Locate the cell with the specified text and output its (x, y) center coordinate. 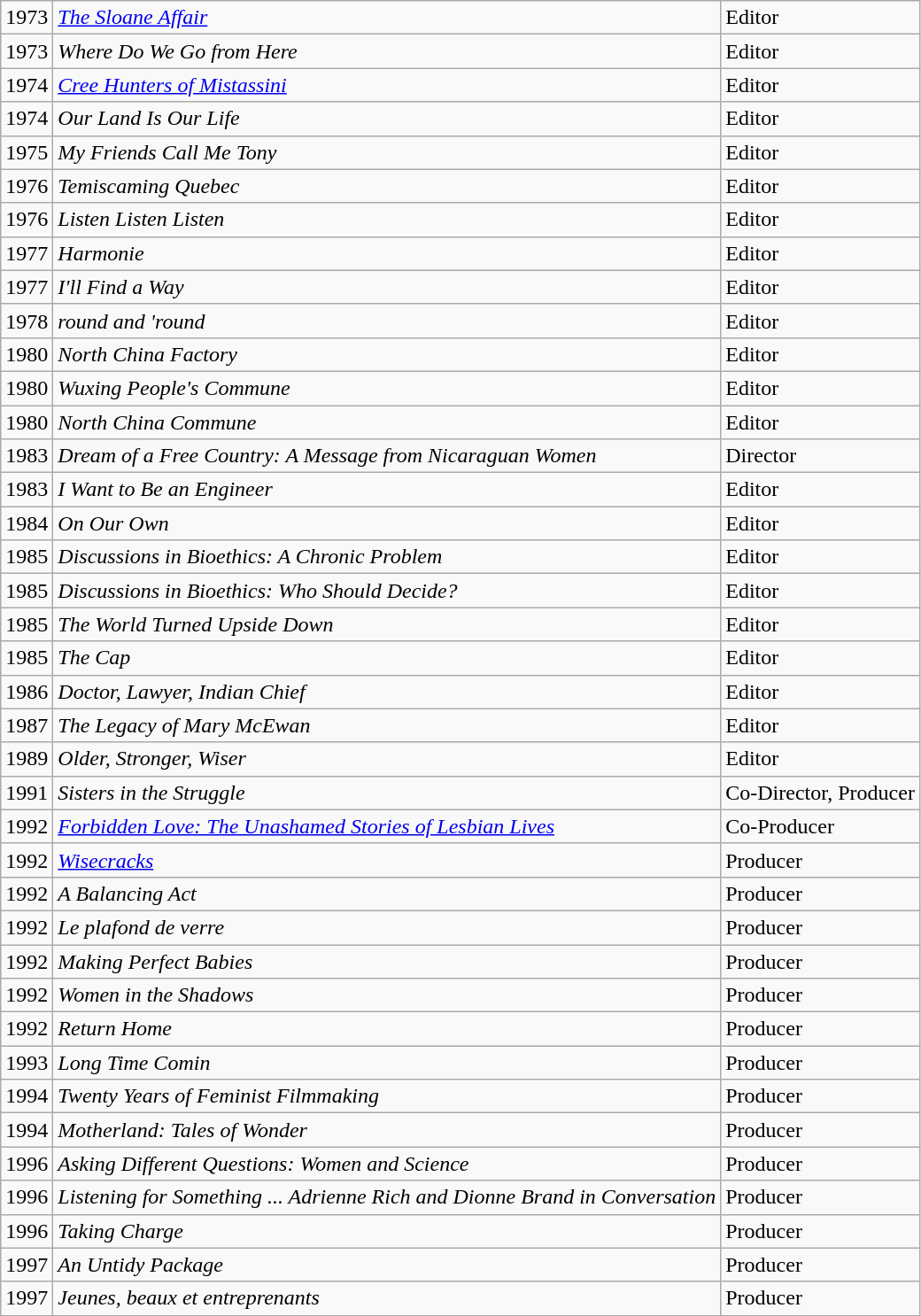
1989 (27, 759)
Making Perfect Babies (387, 961)
Listening for Something ... Adrienne Rich and Dionne Brand in Conversation (387, 1197)
1987 (27, 725)
The Sloane Affair (387, 18)
1991 (27, 793)
1978 (27, 321)
My Friends Call Me Tony (387, 152)
Cree Hunters of Mistassini (387, 85)
On Our Own (387, 523)
Temiscaming Quebec (387, 186)
1984 (27, 523)
Dream of a Free Country: A Message from Nicaraguan Women (387, 456)
Director (820, 456)
Asking Different Questions: Women and Science (387, 1164)
I'll Find a Way (387, 287)
The Cap (387, 658)
1986 (27, 692)
Listen Listen Listen (387, 220)
Co-Director, Producer (820, 793)
Discussions in Bioethics: Who Should Decide? (387, 591)
An Untidy Package (387, 1265)
Co-Producer (820, 826)
Le plafond de verre (387, 927)
Wisecracks (387, 860)
Discussions in Bioethics: A Chronic Problem (387, 557)
Twenty Years of Feminist Filmmaking (387, 1096)
Older, Stronger, Wiser (387, 759)
Long Time Comin (387, 1063)
North China Commune (387, 422)
A Balancing Act (387, 894)
Return Home (387, 1029)
1975 (27, 152)
Jeunes, beaux et entreprenants (387, 1298)
I Want to Be an Engineer (387, 490)
Where Do We Go from Here (387, 51)
The World Turned Upside Down (387, 624)
Women in the Shadows (387, 995)
Forbidden Love: The Unashamed Stories of Lesbian Lives (387, 826)
Harmonie (387, 253)
Motherland: Tales of Wonder (387, 1130)
1993 (27, 1063)
The Legacy of Mary McEwan (387, 725)
Doctor, Lawyer, Indian Chief (387, 692)
Sisters in the Struggle (387, 793)
Taking Charge (387, 1231)
Our Land Is Our Life (387, 119)
North China Factory (387, 354)
round and 'round (387, 321)
Wuxing People's Commune (387, 388)
